For the text-containing cell, return its midpoint in [x, y] coordinate format. 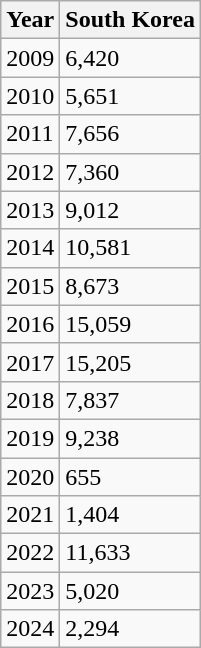
2013 [30, 210]
9,238 [130, 438]
6,420 [130, 58]
2022 [30, 553]
2010 [30, 96]
2012 [30, 172]
2018 [30, 400]
2017 [30, 362]
1,404 [130, 515]
2024 [30, 629]
5,651 [130, 96]
11,633 [130, 553]
2015 [30, 286]
7,656 [130, 134]
655 [130, 477]
2011 [30, 134]
2016 [30, 324]
2019 [30, 438]
5,020 [130, 591]
2009 [30, 58]
2014 [30, 248]
8,673 [130, 286]
15,059 [130, 324]
2021 [30, 515]
7,837 [130, 400]
Year [30, 20]
15,205 [130, 362]
7,360 [130, 172]
9,012 [130, 210]
10,581 [130, 248]
2,294 [130, 629]
2023 [30, 591]
South Korea [130, 20]
2020 [30, 477]
